Return the [x, y] coordinate for the center point of the cell that contains the specified text.  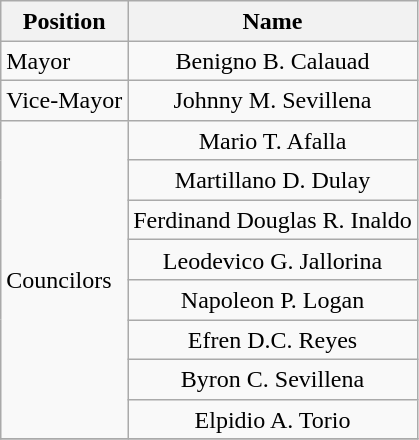
Mario T. Afalla [273, 140]
Napoleon P. Logan [273, 300]
Position [64, 21]
Vice-Mayor [64, 100]
Elpidio A. Torio [273, 419]
Councilors [64, 280]
Leodevico G. Jallorina [273, 260]
Martillano D. Dulay [273, 180]
Ferdinand Douglas R. Inaldo [273, 220]
Efren D.C. Reyes [273, 340]
Byron C. Sevillena [273, 379]
Name [273, 21]
Johnny M. Sevillena [273, 100]
Mayor [64, 61]
Benigno B. Calauad [273, 61]
